Determine the (X, Y) coordinate at the center of the cell enclosing the given text.  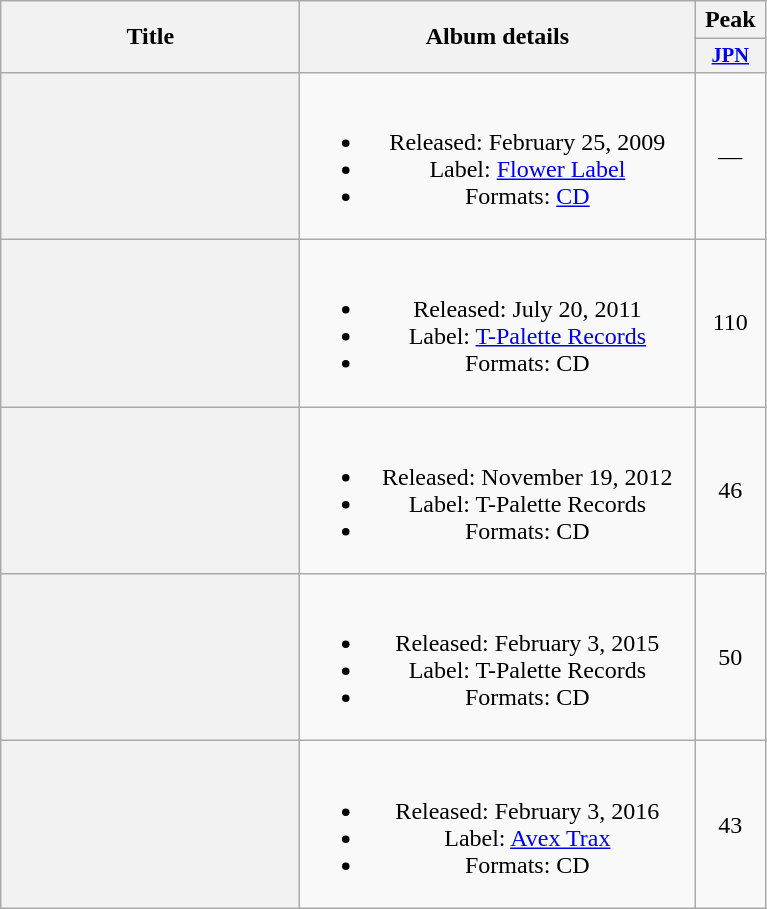
Peak (730, 20)
— (730, 156)
Released: July 20, 2011Label: T-Palette RecordsFormats: CD (498, 324)
110 (730, 324)
JPN (730, 56)
43 (730, 824)
Released: November 19, 2012Label: T-Palette RecordsFormats: CD (498, 490)
46 (730, 490)
Title (150, 37)
Released: February 25, 2009Label: Flower LabelFormats: CD (498, 156)
Album details (498, 37)
50 (730, 658)
Released: February 3, 2016Label: Avex TraxFormats: CD (498, 824)
Released: February 3, 2015Label: T-Palette RecordsFormats: CD (498, 658)
